Determine the [x, y] coordinate at the center of the cell enclosing the given text.  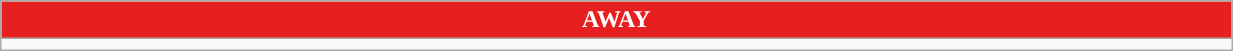
AWAY [616, 20]
